Output the (X, Y) coordinate of the center of the cell containing the given text.  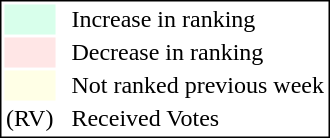
Increase in ranking (198, 19)
Decrease in ranking (198, 53)
Received Votes (198, 119)
(RV) (29, 119)
Not ranked previous week (198, 85)
